Return (x, y) of the center of cell containing provided text 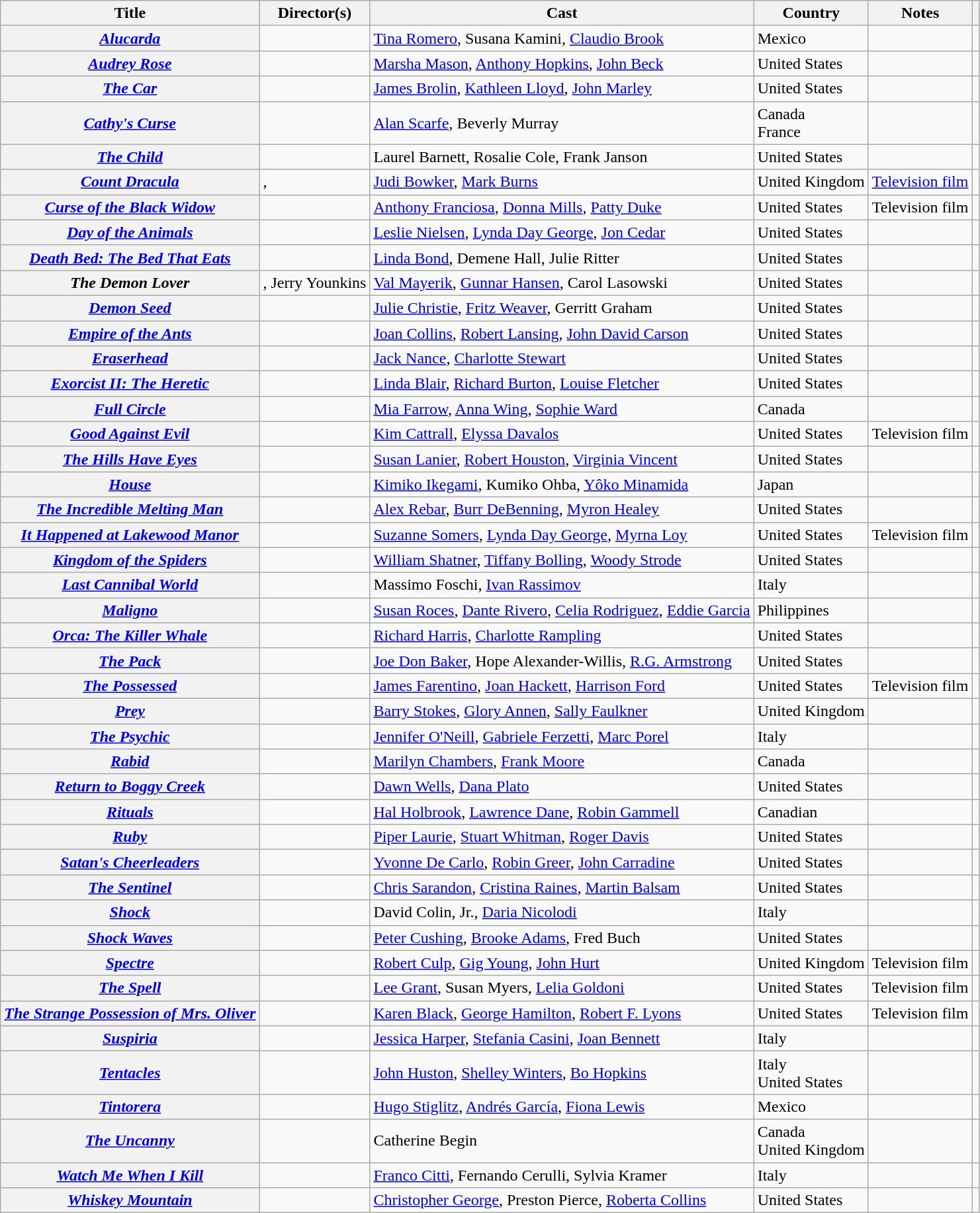
Satan's Cheerleaders (130, 862)
Julie Christie, Fritz Weaver, Gerritt Graham (562, 308)
Country (811, 13)
The Pack (130, 660)
The Child (130, 157)
The Spell (130, 988)
Mia Farrow, Anna Wing, Sophie Ward (562, 409)
Good Against Evil (130, 434)
Watch Me When I Kill (130, 1175)
Karen Black, George Hamilton, Robert F. Lyons (562, 1013)
James Farentino, Joan Hackett, Harrison Ford (562, 686)
Jessica Harper, Stefania Casini, Joan Bennett (562, 1038)
CanadaFrance (811, 123)
Director(s) (315, 13)
Dawn Wells, Dana Plato (562, 787)
Shock (130, 913)
Jennifer O'Neill, Gabriele Ferzetti, Marc Porel (562, 737)
Jack Nance, Charlotte Stewart (562, 359)
, Jerry Younkins (315, 283)
Anthony Franciosa, Donna Mills, Patty Duke (562, 207)
The Hills Have Eyes (130, 459)
Return to Boggy Creek (130, 787)
Full Circle (130, 409)
Tintorera (130, 1106)
Maligno (130, 610)
The Incredible Melting Man (130, 510)
Joe Don Baker, Hope Alexander-Willis, R.G. Armstrong (562, 660)
Peter Cushing, Brooke Adams, Fred Buch (562, 938)
Empire of the Ants (130, 333)
Joan Collins, Robert Lansing, John David Carson (562, 333)
Prey (130, 711)
The Demon Lover (130, 283)
Barry Stokes, Glory Annen, Sally Faulkner (562, 711)
Japan (811, 484)
Title (130, 13)
Chris Sarandon, Cristina Raines, Martin Balsam (562, 887)
Shock Waves (130, 938)
Cathy's Curse (130, 123)
Catherine Begin (562, 1141)
Rabid (130, 762)
Spectre (130, 963)
It Happened at Lakewood Manor (130, 535)
Richard Harris, Charlotte Rampling (562, 635)
Philippines (811, 610)
The Uncanny (130, 1141)
House (130, 484)
William Shatner, Tiffany Bolling, Woody Strode (562, 560)
Yvonne De Carlo, Robin Greer, John Carradine (562, 862)
ItalyUnited States (811, 1072)
Whiskey Mountain (130, 1200)
Linda Blair, Richard Burton, Louise Fletcher (562, 384)
Alan Scarfe, Beverly Murray (562, 123)
Franco Citti, Fernando Cerulli, Sylvia Kramer (562, 1175)
The Strange Possession of Mrs. Oliver (130, 1013)
Orca: The Killer Whale (130, 635)
Day of the Animals (130, 232)
The Sentinel (130, 887)
Susan Lanier, Robert Houston, Virginia Vincent (562, 459)
Piper Laurie, Stuart Whitman, Roger Davis (562, 837)
John Huston, Shelley Winters, Bo Hopkins (562, 1072)
James Brolin, Kathleen Lloyd, John Marley (562, 89)
Demon Seed (130, 308)
Judi Bowker, Mark Burns (562, 182)
Susan Roces, Dante Rivero, Celia Rodriguez, Eddie Garcia (562, 610)
Alex Rebar, Burr DeBenning, Myron Healey (562, 510)
Marilyn Chambers, Frank Moore (562, 762)
David Colin, Jr., Daria Nicolodi (562, 913)
Massimo Foschi, Ivan Rassimov (562, 585)
Exorcist II: The Heretic (130, 384)
Tentacles (130, 1072)
Suzanne Somers, Lynda Day George, Myrna Loy (562, 535)
Kim Cattrall, Elyssa Davalos (562, 434)
Suspiria (130, 1038)
Ruby (130, 837)
Count Dracula (130, 182)
Val Mayerik, Gunnar Hansen, Carol Lasowski (562, 283)
CanadaUnited Kingdom (811, 1141)
Laurel Barnett, Rosalie Cole, Frank Janson (562, 157)
Rituals (130, 812)
Tina Romero, Susana Kamini, Claudio Brook (562, 38)
Last Cannibal World (130, 585)
Linda Bond, Demene Hall, Julie Ritter (562, 257)
The Psychic (130, 737)
The Possessed (130, 686)
Eraserhead (130, 359)
Kingdom of the Spiders (130, 560)
Cast (562, 13)
Hal Holbrook, Lawrence Dane, Robin Gammell (562, 812)
Robert Culp, Gig Young, John Hurt (562, 963)
Lee Grant, Susan Myers, Lelia Goldoni (562, 988)
The Car (130, 89)
Marsha Mason, Anthony Hopkins, John Beck (562, 64)
, (315, 182)
Christopher George, Preston Pierce, Roberta Collins (562, 1200)
Alucarda (130, 38)
Notes (920, 13)
Leslie Nielsen, Lynda Day George, Jon Cedar (562, 232)
Curse of the Black Widow (130, 207)
Canadian (811, 812)
Death Bed: The Bed That Eats (130, 257)
Hugo Stiglitz, Andrés García, Fiona Lewis (562, 1106)
Audrey Rose (130, 64)
Kimiko Ikegami, Kumiko Ohba, Yôko Minamida (562, 484)
